Provide the [X, Y] coordinate of the cell's center where the given text is located.  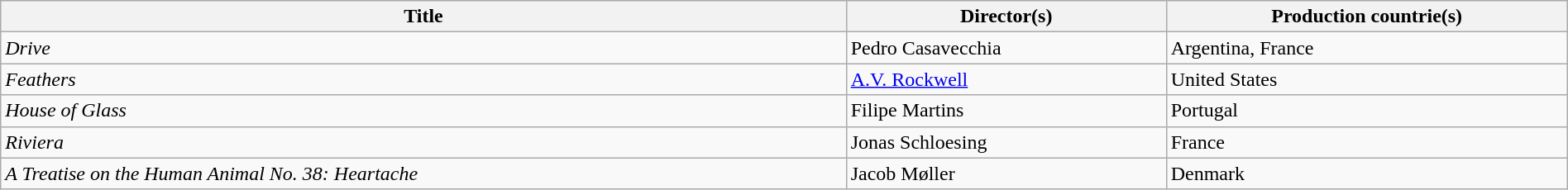
France [1366, 142]
Production countrie(s) [1366, 17]
Drive [423, 48]
Title [423, 17]
Director(s) [1006, 17]
Feathers [423, 79]
Denmark [1366, 173]
Jacob Møller [1006, 173]
Jonas Schloesing [1006, 142]
A Treatise on the Human Animal No. 38: Heartache [423, 173]
Filipe Martins [1006, 111]
Portugal [1366, 111]
A.V. Rockwell [1006, 79]
Riviera [423, 142]
Pedro Casavecchia [1006, 48]
Argentina, France [1366, 48]
House of Glass [423, 111]
United States [1366, 79]
